Identify which cell holds the provided text, then report its (x, y) central coordinate. 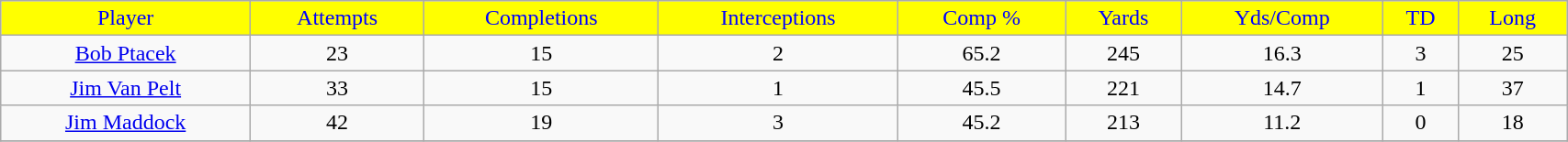
14.7 (1282, 88)
16.3 (1282, 53)
221 (1123, 88)
45.2 (981, 123)
Bob Ptacek (126, 53)
Interceptions (778, 18)
Attempts (338, 18)
33 (338, 88)
23 (338, 53)
65.2 (981, 53)
18 (1513, 123)
2 (778, 53)
Comp % (981, 18)
42 (338, 123)
Yds/Comp (1282, 18)
45.5 (981, 88)
25 (1513, 53)
Yards (1123, 18)
37 (1513, 88)
Player (126, 18)
213 (1123, 123)
Long (1513, 18)
0 (1421, 123)
Completions (542, 18)
11.2 (1282, 123)
Jim Van Pelt (126, 88)
245 (1123, 53)
Jim Maddock (126, 123)
TD (1421, 18)
19 (542, 123)
